Scan for the cell matching the given text and deliver its [x, y] coordinate at center. 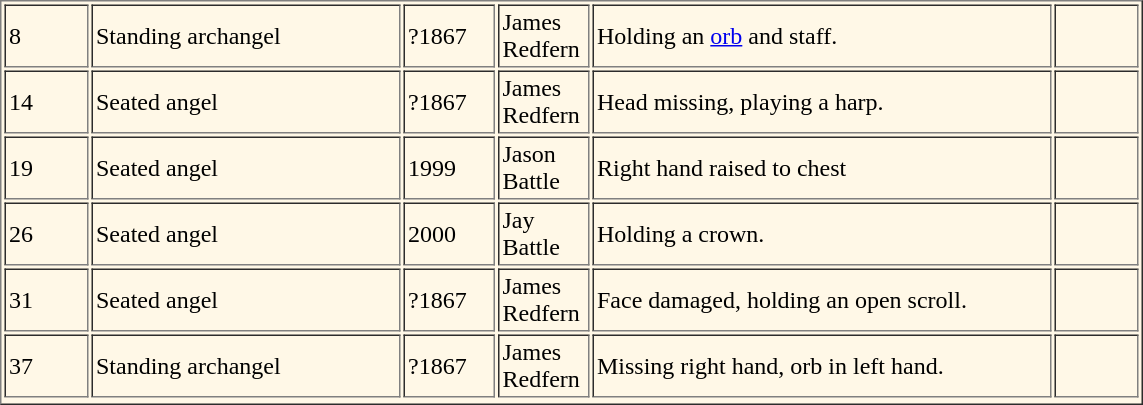
Right hand raised to chest [822, 168]
Face damaged, holding an open scroll. [822, 300]
Jason Battle [544, 168]
Missing right hand, orb in left hand. [822, 366]
31 [46, 300]
37 [46, 366]
1999 [450, 168]
Holding an orb and staff. [822, 36]
2000 [450, 234]
Jay Battle [544, 234]
Holding a crown. [822, 234]
8 [46, 36]
19 [46, 168]
14 [46, 102]
Head missing, playing a harp. [822, 102]
26 [46, 234]
